Return the [x, y] coordinate for the center point of the cell that contains the specified text.  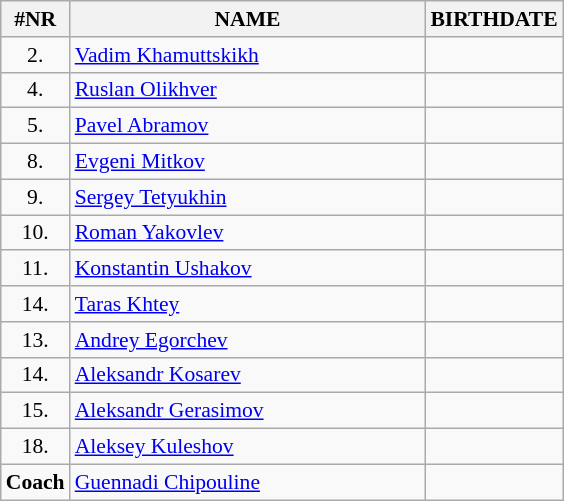
Roman Yakovlev [248, 233]
15. [36, 411]
4. [36, 90]
NAME [248, 19]
Guennadi Chipouline [248, 482]
8. [36, 162]
13. [36, 340]
Andrey Egorchev [248, 340]
Taras Khtey [248, 304]
Vadim Khamuttskikh [248, 55]
Ruslan Olikhver [248, 90]
18. [36, 447]
9. [36, 197]
Aleksandr Gerasimov [248, 411]
Pavel Abramov [248, 126]
11. [36, 269]
Coach [36, 482]
Sergey Tetyukhin [248, 197]
BIRTHDATE [494, 19]
10. [36, 233]
Aleksandr Kosarev [248, 375]
5. [36, 126]
#NR [36, 19]
2. [36, 55]
Evgeni Mitkov [248, 162]
Aleksey Kuleshov [248, 447]
Konstantin Ushakov [248, 269]
